Return [x, y] of the center of cell containing provided text 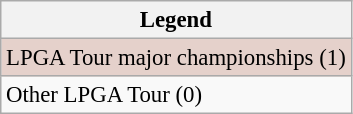
Other LPGA Tour (0) [176, 95]
Legend [176, 20]
LPGA Tour major championships (1) [176, 58]
